Return the (X, Y) coordinate for the center point of the cell that contains the specified text.  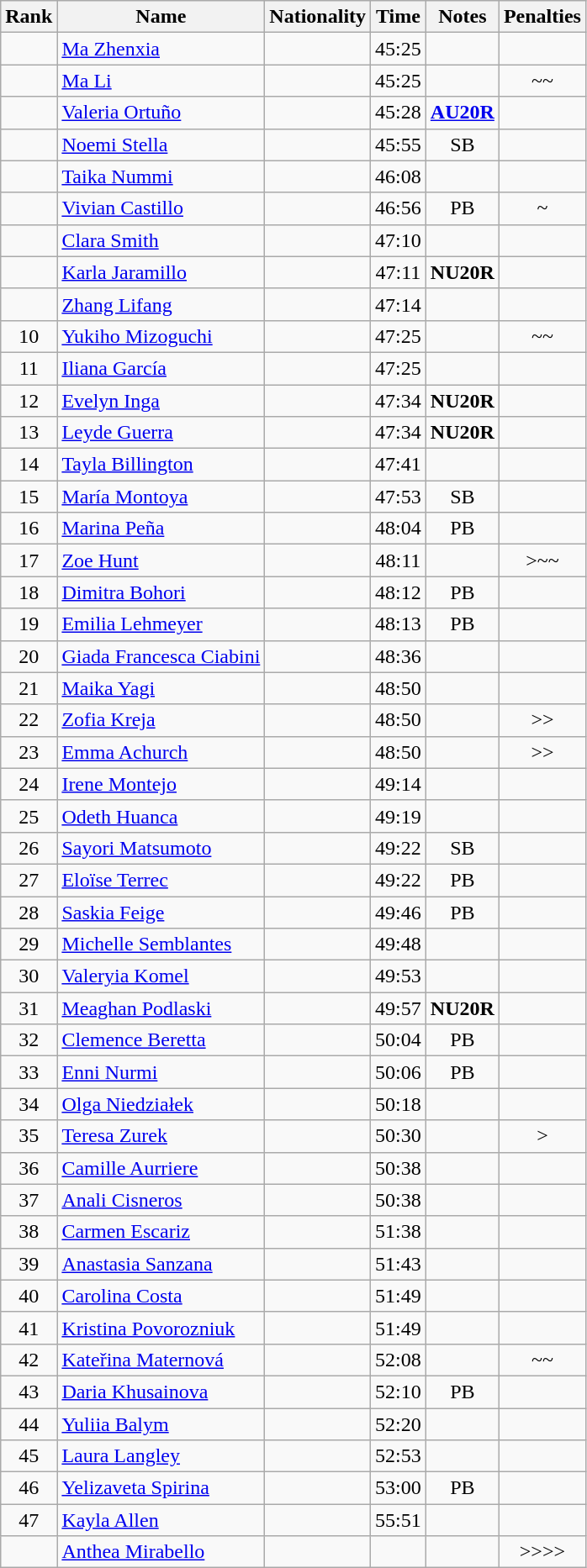
52:20 (399, 1424)
45:55 (399, 145)
39 (29, 1264)
Noemi Stella (161, 145)
Maika Yagi (161, 688)
>>>> (542, 1552)
Iliana García (161, 368)
27 (29, 880)
Kayla Allen (161, 1520)
Valeria Ortuño (161, 113)
35 (29, 1136)
20 (29, 656)
25 (29, 816)
46:56 (399, 208)
Michelle Semblantes (161, 944)
47:41 (399, 465)
Zofia Kreja (161, 720)
48:04 (399, 529)
49:46 (399, 912)
Yukiho Mizoguchi (161, 336)
48:11 (399, 560)
Clemence Beretta (161, 1040)
Penalties (542, 17)
Laura Langley (161, 1456)
26 (29, 848)
22 (29, 720)
23 (29, 752)
19 (29, 624)
21 (29, 688)
Tayla Billington (161, 465)
Kristina Povorozniuk (161, 1328)
> (542, 1136)
50:06 (399, 1072)
12 (29, 401)
María Montoya (161, 497)
Eloïse Terrec (161, 880)
Kateřina Maternová (161, 1360)
15 (29, 497)
52:10 (399, 1392)
32 (29, 1040)
52:53 (399, 1456)
Name (161, 17)
Irene Montejo (161, 784)
Daria Khusainova (161, 1392)
Ma Li (161, 81)
Yelizaveta Spirina (161, 1488)
48:36 (399, 656)
47:53 (399, 497)
31 (29, 1008)
Nationality (318, 17)
47:11 (399, 272)
Zoe Hunt (161, 560)
38 (29, 1232)
41 (29, 1328)
Zhang Lifang (161, 304)
Saskia Feige (161, 912)
Camille Aurriere (161, 1168)
Olga Niedziałek (161, 1104)
Notes (463, 17)
51:38 (399, 1232)
49:53 (399, 976)
48:13 (399, 624)
Taika Nummi (161, 176)
44 (29, 1424)
>~~ (542, 560)
50:04 (399, 1040)
Meaghan Podlaski (161, 1008)
33 (29, 1072)
13 (29, 433)
47:14 (399, 304)
10 (29, 336)
29 (29, 944)
47 (29, 1520)
45 (29, 1456)
Marina Peña (161, 529)
36 (29, 1168)
49:57 (399, 1008)
51:43 (399, 1264)
Anali Cisneros (161, 1200)
47:10 (399, 240)
24 (29, 784)
Teresa Zurek (161, 1136)
Valeryia Komel (161, 976)
Odeth Huanca (161, 816)
Evelyn Inga (161, 401)
Rank (29, 17)
Giada Francesca Ciabini (161, 656)
14 (29, 465)
Dimitra Bohori (161, 592)
34 (29, 1104)
46:08 (399, 176)
Carolina Costa (161, 1296)
Vivian Castillo (161, 208)
Emma Achurch (161, 752)
49:48 (399, 944)
49:19 (399, 816)
40 (29, 1296)
43 (29, 1392)
Karla Jaramillo (161, 272)
49:14 (399, 784)
18 (29, 592)
55:51 (399, 1520)
17 (29, 560)
Sayori Matsumoto (161, 848)
Emilia Lehmeyer (161, 624)
Ma Zhenxia (161, 49)
11 (29, 368)
46 (29, 1488)
16 (29, 529)
AU20R (463, 113)
Anastasia Sanzana (161, 1264)
Enni Nurmi (161, 1072)
37 (29, 1200)
28 (29, 912)
42 (29, 1360)
50:18 (399, 1104)
Leyde Guerra (161, 433)
Carmen Escariz (161, 1232)
Time (399, 17)
Clara Smith (161, 240)
53:00 (399, 1488)
~ (542, 208)
Anthea Mirabello (161, 1552)
30 (29, 976)
48:12 (399, 592)
52:08 (399, 1360)
45:28 (399, 113)
50:30 (399, 1136)
Yuliia Balym (161, 1424)
